Scan for the cell matching the given text and deliver its (x, y) coordinate at center. 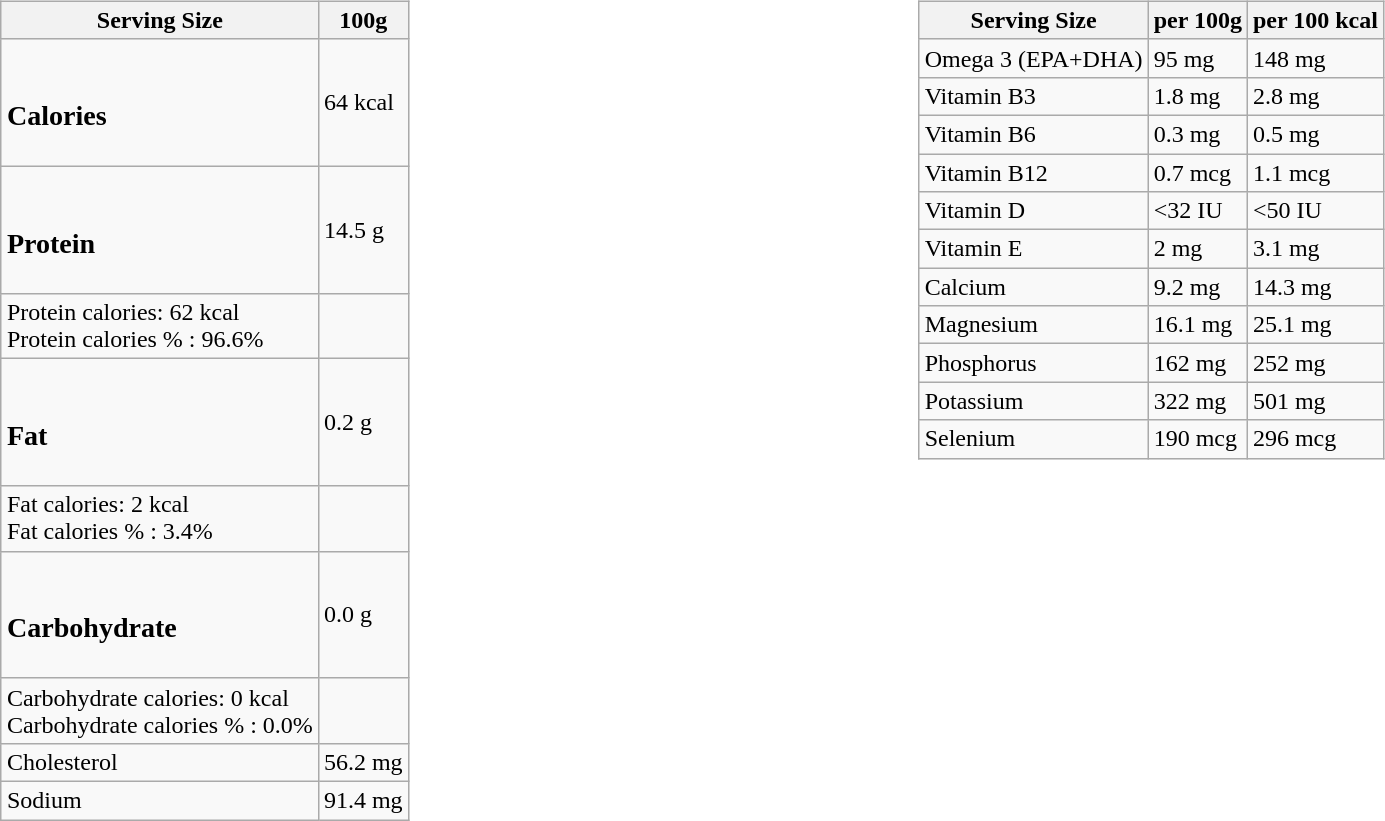
14.3 mg (1315, 287)
Sodium (160, 800)
Calories (160, 102)
190 mcg (1198, 439)
296 mcg (1315, 439)
Vitamin B12 (1034, 173)
64 kcal (363, 102)
0.2 g (363, 422)
Carbohydrate calories: 0 kcalCarbohydrate calories % : 0.0% (160, 710)
Fat calories: 2 kcalFat calories % : 3.4% (160, 518)
Magnesium (1034, 325)
Protein calories: 62 kcalProtein calories % : 96.6% (160, 326)
1.1 mcg (1315, 173)
per 100g (1198, 20)
1.8 mg (1198, 96)
0.3 mg (1198, 134)
9.2 mg (1198, 287)
162 mg (1198, 363)
501 mg (1315, 401)
Cholesterol (160, 762)
Vitamin E (1034, 249)
25.1 mg (1315, 325)
Vitamin D (1034, 211)
100g (363, 20)
16.1 mg (1198, 325)
Potassium (1034, 401)
91.4 mg (363, 800)
Vitamin B6 (1034, 134)
Protein (160, 230)
per 100 kcal (1315, 20)
0.5 mg (1315, 134)
148 mg (1315, 58)
95 mg (1198, 58)
56.2 mg (363, 762)
Vitamin B3 (1034, 96)
Calcium (1034, 287)
2.8 mg (1315, 96)
Omega 3 (EPA+DHA) (1034, 58)
14.5 g (363, 230)
3.1 mg (1315, 249)
Carbohydrate (160, 614)
0.0 g (363, 614)
Selenium (1034, 439)
0.7 mcg (1198, 173)
<50 IU (1315, 211)
322 mg (1198, 401)
<32 IU (1198, 211)
2 mg (1198, 249)
Phosphorus (1034, 363)
252 mg (1315, 363)
Fat (160, 422)
